Return the (x, y) coordinate for the center point of the cell that contains the specified text.  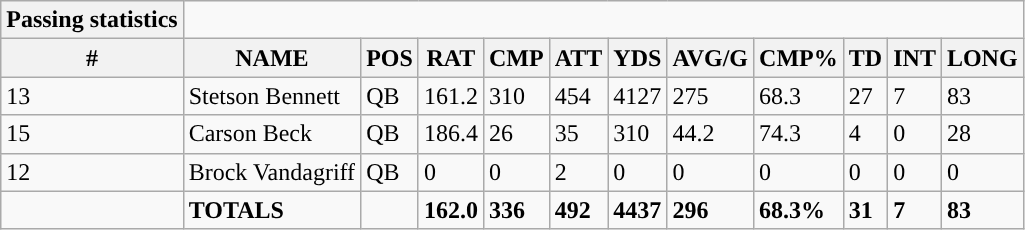
Carson Beck (272, 134)
454 (578, 96)
LONG (982, 58)
INT (915, 58)
26 (516, 134)
ATT (578, 58)
68.3 (799, 96)
YDS (638, 58)
AVG/G (710, 58)
35 (578, 134)
4 (865, 134)
POS (390, 58)
336 (516, 210)
74.3 (799, 134)
4437 (638, 210)
TOTALS (272, 210)
68.3% (799, 210)
162.0 (450, 210)
13 (92, 96)
161.2 (450, 96)
Brock Vandagriff (272, 172)
296 (710, 210)
4127 (638, 96)
186.4 (450, 134)
CMP (516, 58)
44.2 (710, 134)
TD (865, 58)
12 (92, 172)
31 (865, 210)
NAME (272, 58)
275 (710, 96)
CMP% (799, 58)
Stetson Bennett (272, 96)
# (92, 58)
492 (578, 210)
27 (865, 96)
RAT (450, 58)
28 (982, 134)
2 (578, 172)
Passing statistics (92, 20)
15 (92, 134)
